Find where the given text appears and provide that cell's center as [x, y] coordinate. 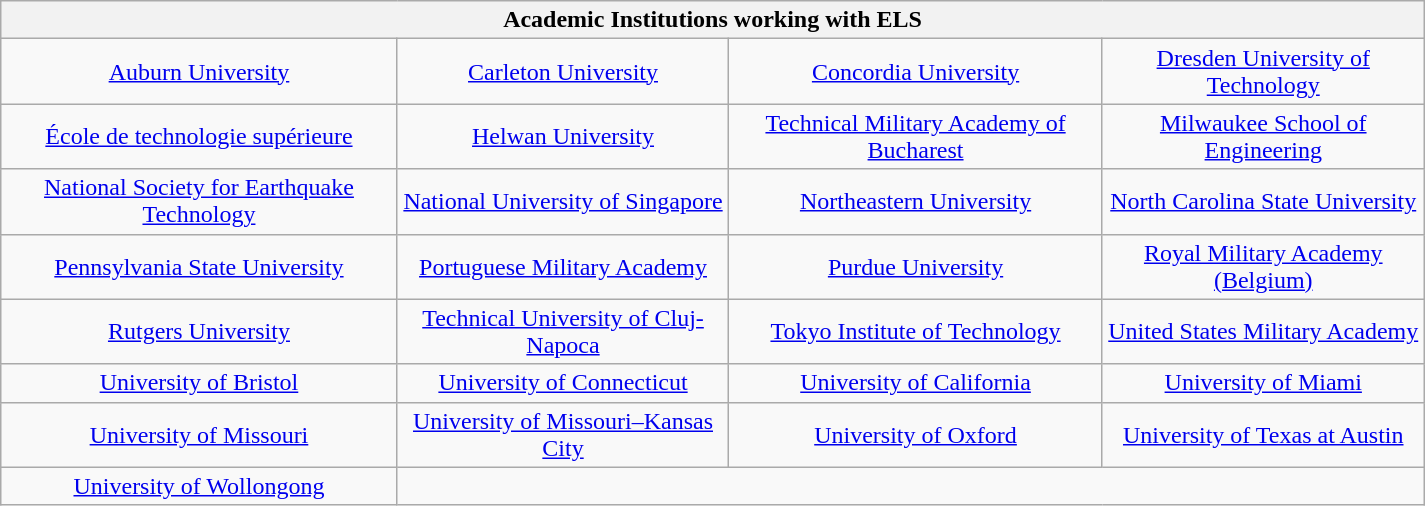
Carleton University [563, 72]
Technical University of Cluj-Napoca [563, 332]
National University of Singapore [563, 202]
United States Military Academy [1263, 332]
Royal Military Academy (Belgium) [1263, 266]
Auburn University [199, 72]
University of Bristol [199, 383]
North Carolina State University [1263, 202]
Milwaukee School of Engineering [1263, 136]
University of Oxford [916, 434]
Dresden University of Technology [1263, 72]
National Society for Earthquake Technology [199, 202]
University of Missouri [199, 434]
University of Wollongong [199, 486]
Northeastern University [916, 202]
University of Connecticut [563, 383]
Academic Institutions working with ELS [713, 20]
Pennsylvania State University [199, 266]
University of California [916, 383]
Concordia University [916, 72]
Helwan University [563, 136]
Portuguese Military Academy [563, 266]
Technical Military Academy of Bucharest [916, 136]
Rutgers University [199, 332]
University of Texas at Austin [1263, 434]
Purdue University [916, 266]
École de technologie supérieure [199, 136]
University of Miami [1263, 383]
Tokyo Institute of Technology [916, 332]
University of Missouri–Kansas City [563, 434]
